Provide the (x, y) coordinate of the cell's center where the given text is located.  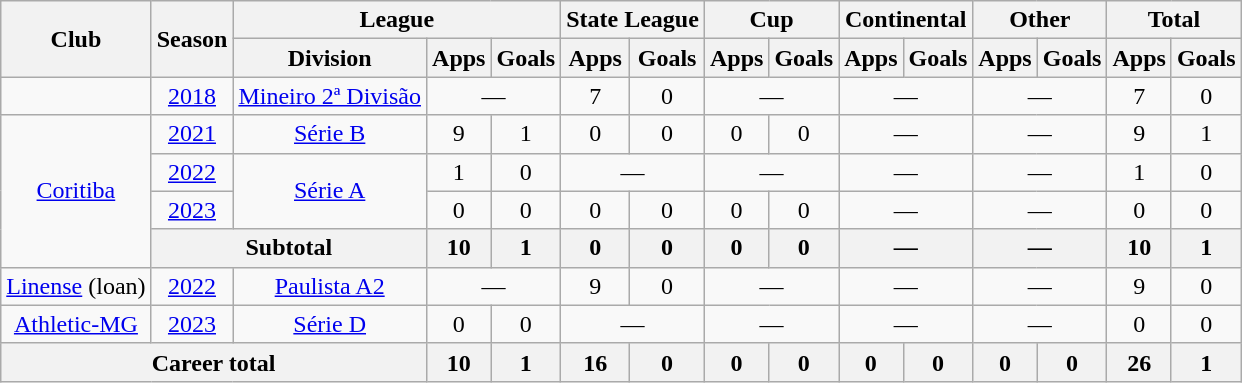
Série B (330, 134)
Coritiba (76, 191)
Season (192, 39)
Career total (214, 362)
Série A (330, 191)
26 (1139, 362)
League (397, 20)
Linense (loan) (76, 286)
2018 (192, 96)
Série D (330, 324)
Subtotal (288, 248)
16 (596, 362)
Club (76, 39)
Paulista A2 (330, 286)
Athletic-MG (76, 324)
Cup (771, 20)
2021 (192, 134)
State League (633, 20)
Total (1174, 20)
Continental (906, 20)
Mineiro 2ª Divisão (330, 96)
Division (330, 58)
Other (1040, 20)
